Find where the given text appears and provide that cell's center as [x, y] coordinate. 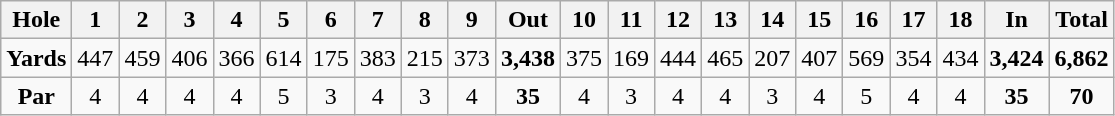
Par [36, 96]
16 [866, 20]
12 [678, 20]
373 [472, 58]
In [1016, 20]
Yards [36, 58]
207 [772, 58]
444 [678, 58]
366 [236, 58]
15 [820, 20]
9 [472, 20]
2 [142, 20]
6 [330, 20]
614 [284, 58]
383 [378, 58]
465 [726, 58]
6,862 [1082, 58]
569 [866, 58]
459 [142, 58]
1 [96, 20]
70 [1082, 96]
Total [1082, 20]
406 [190, 58]
434 [960, 58]
Out [528, 20]
10 [584, 20]
3,424 [1016, 58]
3,438 [528, 58]
11 [632, 20]
215 [424, 58]
13 [726, 20]
354 [914, 58]
Hole [36, 20]
17 [914, 20]
14 [772, 20]
407 [820, 58]
375 [584, 58]
7 [378, 20]
175 [330, 58]
169 [632, 58]
8 [424, 20]
447 [96, 58]
18 [960, 20]
